Provide the (X, Y) coordinate of the cell's center where the given text is located.  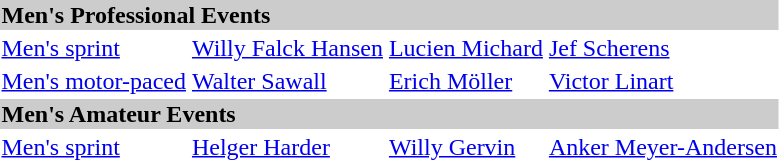
Willy Falck Hansen (287, 48)
Walter Sawall (287, 81)
Erich Möller (466, 81)
Victor Linart (662, 81)
Jef Scherens (662, 48)
Men's Professional Events (389, 15)
Men's Amateur Events (389, 114)
Men's sprint (94, 48)
Lucien Michard (466, 48)
Men's motor-paced (94, 81)
